Provide the (X, Y) coordinate of the cell's center where the given text is located.  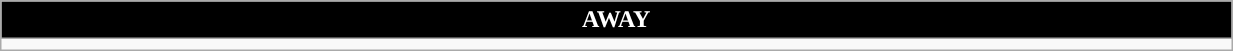
AWAY (616, 20)
